For the text-containing cell, return its midpoint in (X, Y) coordinate format. 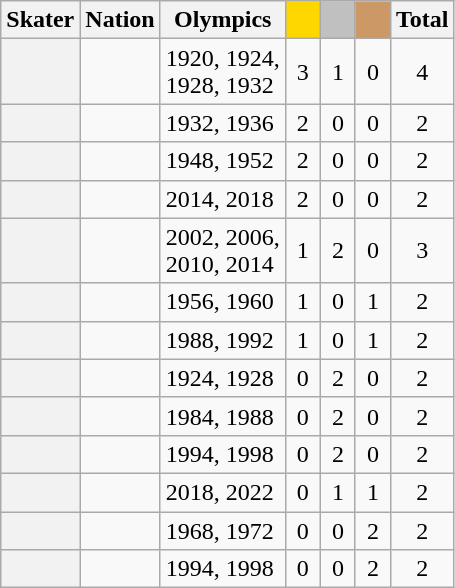
Skater (40, 20)
1956, 1960 (222, 302)
Olympics (222, 20)
1948, 1952 (222, 161)
1968, 1972 (222, 531)
2018, 2022 (222, 492)
2014, 2018 (222, 199)
1932, 1936 (222, 123)
2002, 2006,2010, 2014 (222, 250)
1988, 1992 (222, 340)
4 (422, 72)
1920, 1924,1928, 1932 (222, 72)
1984, 1988 (222, 416)
1924, 1928 (222, 378)
Nation (120, 20)
Total (422, 20)
